Return [X, Y] of the center of cell containing provided text 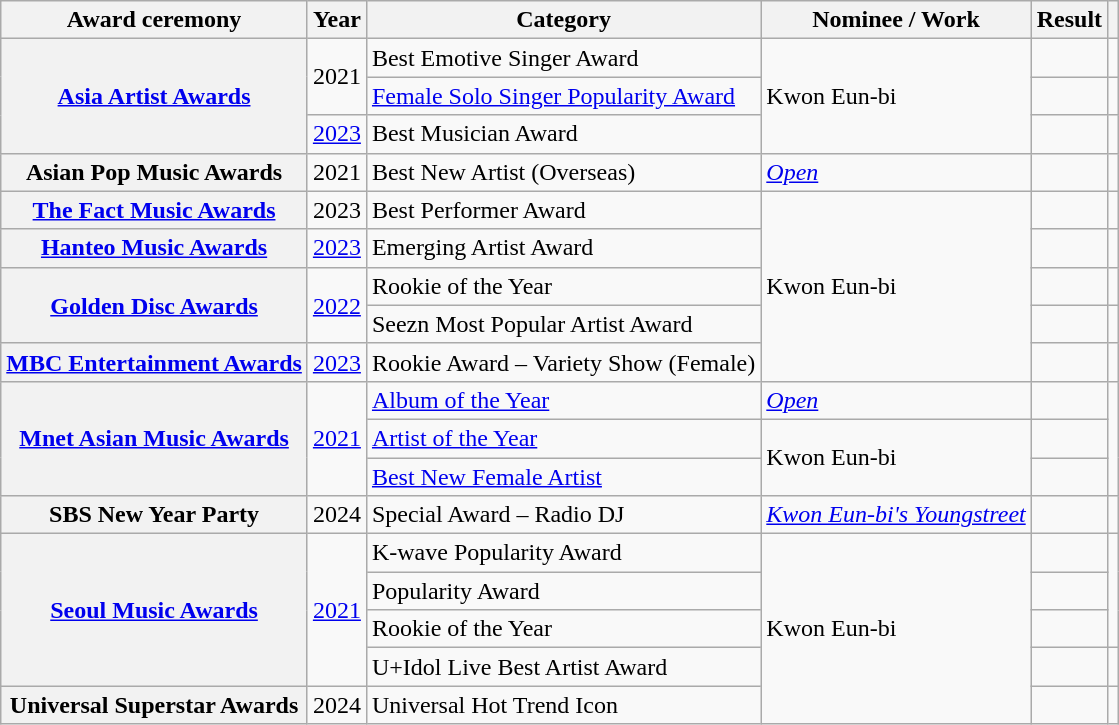
Special Award – Radio DJ [563, 515]
Kwon Eun-bi's Youngstreet [896, 515]
U+Idol Live Best Artist Award [563, 667]
Result [1069, 20]
Mnet Asian Music Awards [154, 438]
Universal Superstar Awards [154, 705]
The Fact Music Awards [154, 210]
Asia Artist Awards [154, 96]
K-wave Popularity Award [563, 553]
Nominee / Work [896, 20]
Female Solo Singer Popularity Award [563, 96]
Category [563, 20]
Best New Female Artist [563, 477]
Asian Pop Music Awards [154, 172]
SBS New Year Party [154, 515]
Emerging Artist Award [563, 248]
Artist of the Year [563, 438]
Best Musician Award [563, 134]
Album of the Year [563, 400]
Year [336, 20]
MBC Entertainment Awards [154, 362]
Seoul Music Awards [154, 610]
Best Emotive Singer Award [563, 58]
Seezn Most Popular Artist Award [563, 324]
Rookie Award – Variety Show (Female) [563, 362]
Best New Artist (Overseas) [563, 172]
Golden Disc Awards [154, 305]
Universal Hot Trend Icon [563, 705]
Hanteo Music Awards [154, 248]
2022 [336, 305]
Popularity Award [563, 591]
Best Performer Award [563, 210]
Award ceremony [154, 20]
